From the cell containing the given text, extract its center point as [X, Y] coordinate. 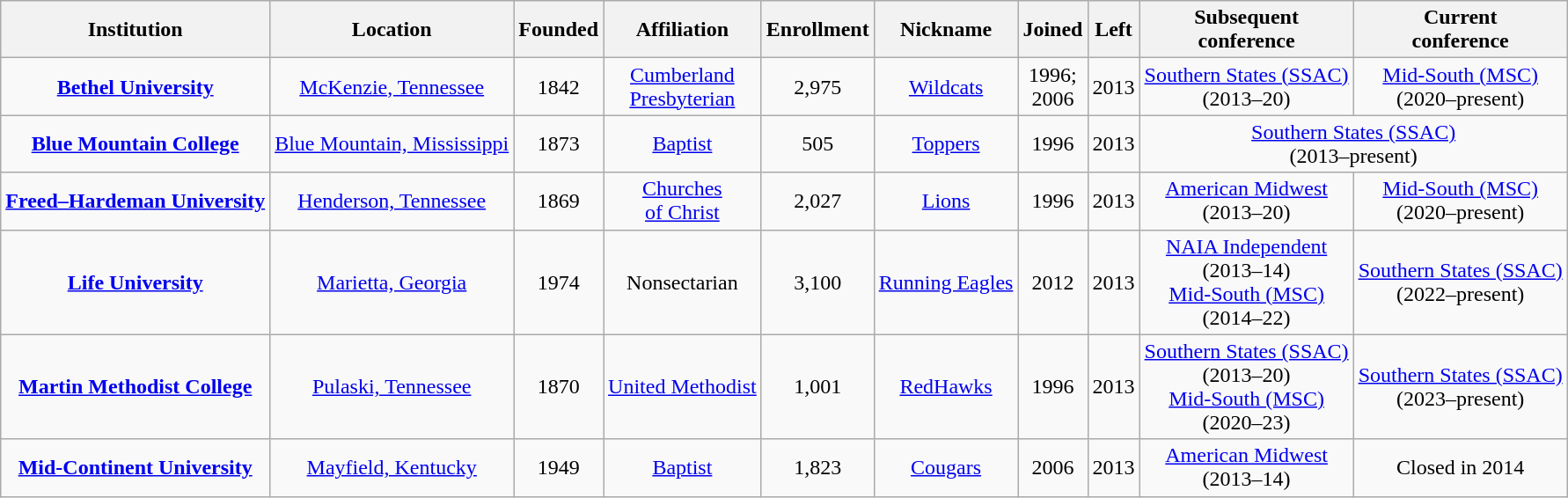
Institution [136, 30]
Closed in 2014 [1461, 468]
Southern States (SSAC)(2013–20)Mid-South (MSC)(2020–23) [1246, 387]
1842 [559, 86]
Wildcats [946, 86]
Blue Mountain College [136, 144]
1873 [559, 144]
Running Eagles [946, 282]
1,823 [817, 468]
Affiliation [683, 30]
CumberlandPresbyterian [683, 86]
Enrollment [817, 30]
Blue Mountain, Mississippi [392, 144]
Southern States (SSAC)(2013–20) [1246, 86]
Mid-Continent University [136, 468]
Founded [559, 30]
Cougars [946, 468]
Southern States (SSAC)(2013–present) [1353, 144]
505 [817, 144]
Marietta, Georgia [392, 282]
American Midwest(2013–14) [1246, 468]
1,001 [817, 387]
Currentconference [1461, 30]
United Methodist [683, 387]
1870 [559, 387]
Lions [946, 201]
Left [1114, 30]
McKenzie, Tennessee [392, 86]
2,027 [817, 201]
3,100 [817, 282]
Freed–Hardeman University [136, 201]
RedHawks [946, 387]
2,975 [817, 86]
1974 [559, 282]
Martin Methodist College [136, 387]
Henderson, Tennessee [392, 201]
Nonsectarian [683, 282]
Toppers [946, 144]
Nickname [946, 30]
Mayfield, Kentucky [392, 468]
Life University [136, 282]
Southern States (SSAC)(2022–present) [1461, 282]
2006 [1052, 468]
Bethel University [136, 86]
1996;2006 [1052, 86]
NAIA Independent(2013–14)Mid-South (MSC)(2014–22) [1246, 282]
Churchesof Christ [683, 201]
Southern States (SSAC)(2023–present) [1461, 387]
American Midwest(2013–20) [1246, 201]
1949 [559, 468]
Joined [1052, 30]
2012 [1052, 282]
1869 [559, 201]
Location [392, 30]
Pulaski, Tennessee [392, 387]
Subsequentconference [1246, 30]
